For the text-containing cell, return its midpoint in [x, y] coordinate format. 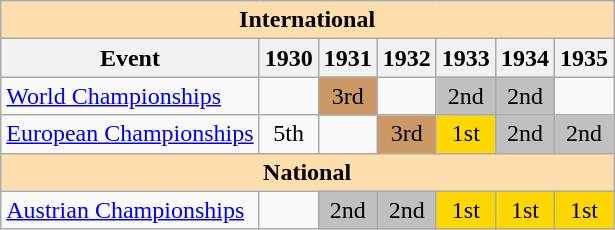
1934 [524, 58]
Event [130, 58]
World Championships [130, 96]
1935 [584, 58]
5th [288, 134]
International [308, 20]
Austrian Championships [130, 210]
European Championships [130, 134]
1933 [466, 58]
1931 [348, 58]
National [308, 172]
1930 [288, 58]
1932 [406, 58]
